Scan for the cell matching the given text and deliver its (x, y) coordinate at center. 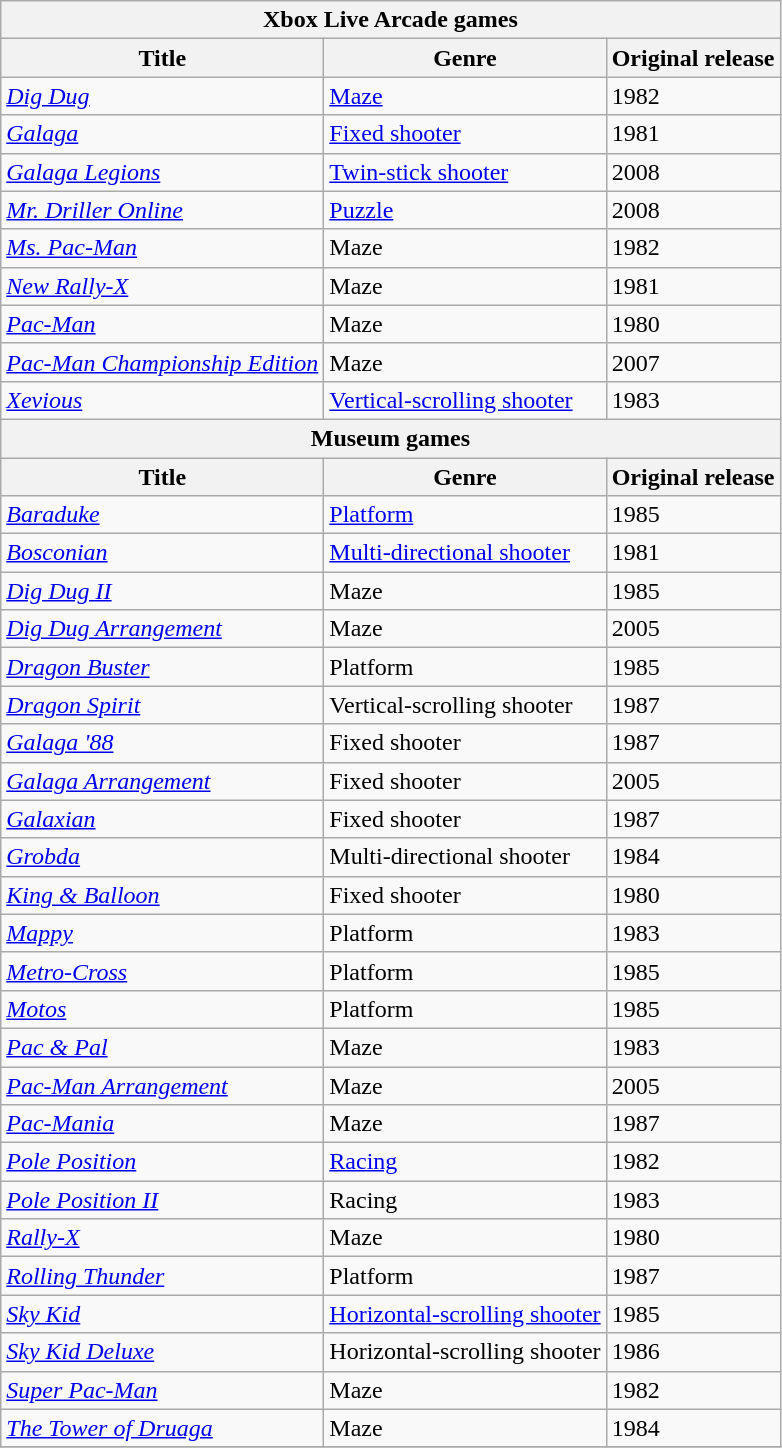
1986 (693, 1352)
Super Pac-Man (162, 1390)
Galaxian (162, 819)
Pac-Man Arrangement (162, 1085)
Dig Dug (162, 96)
Pac-Man (162, 324)
Pole Position II (162, 1200)
Twin-stick shooter (465, 172)
Dig Dug II (162, 591)
Dragon Spirit (162, 705)
Pac-Mania (162, 1124)
Xevious (162, 400)
Baraduke (162, 515)
Galaga Legions (162, 172)
King & Balloon (162, 895)
Pac-Man Championship Edition (162, 362)
Motos (162, 1009)
New Rally-X (162, 286)
Dragon Buster (162, 667)
Sky Kid Deluxe (162, 1352)
Sky Kid (162, 1314)
Bosconian (162, 553)
Dig Dug Arrangement (162, 629)
Grobda (162, 857)
Ms. Pac-Man (162, 248)
Rolling Thunder (162, 1276)
Galaga Arrangement (162, 781)
Mappy (162, 933)
Rally-X (162, 1238)
Puzzle (465, 210)
Xbox Live Arcade games (390, 20)
Museum games (390, 438)
Pac & Pal (162, 1047)
The Tower of Druaga (162, 1428)
Pole Position (162, 1162)
2007 (693, 362)
Galaga '88 (162, 743)
Metro-Cross (162, 971)
Galaga (162, 134)
Mr. Driller Online (162, 210)
